Determine the (x, y) coordinate at the center of the cell enclosing the given text.  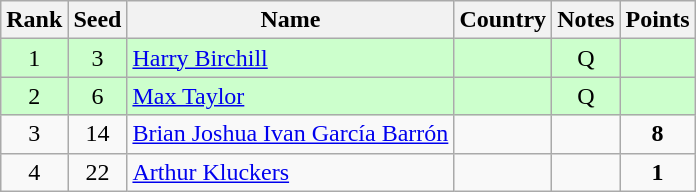
Seed (98, 20)
Harry Birchill (290, 58)
Name (290, 20)
Arthur Kluckers (290, 172)
Brian Joshua Ivan García Barrón (290, 134)
14 (98, 134)
Points (658, 20)
Notes (586, 20)
6 (98, 96)
2 (34, 96)
Country (503, 20)
Rank (34, 20)
4 (34, 172)
22 (98, 172)
8 (658, 134)
Max Taylor (290, 96)
